Pinpoint the cell where the given text exists, returning its (X, Y) midpoint coordinate. 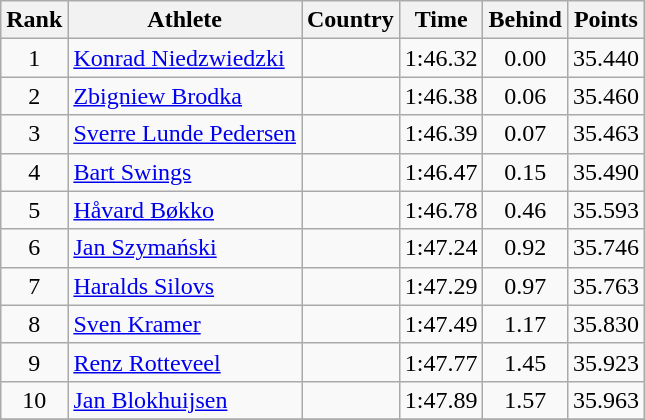
0.46 (525, 210)
35.923 (606, 362)
1 (34, 58)
1:47.77 (441, 362)
Jan Szymański (185, 248)
Sven Kramer (185, 324)
35.463 (606, 134)
Håvard Bøkko (185, 210)
1:46.38 (441, 96)
35.763 (606, 286)
9 (34, 362)
Time (441, 20)
1.45 (525, 362)
7 (34, 286)
Konrad Niedzwiedzki (185, 58)
35.460 (606, 96)
35.746 (606, 248)
Bart Swings (185, 172)
1.17 (525, 324)
Renz Rotteveel (185, 362)
35.830 (606, 324)
Haralds Silovs (185, 286)
1:46.78 (441, 210)
1:46.39 (441, 134)
1:47.89 (441, 400)
35.593 (606, 210)
8 (34, 324)
0.15 (525, 172)
3 (34, 134)
35.963 (606, 400)
35.440 (606, 58)
1:46.47 (441, 172)
0.92 (525, 248)
1:47.24 (441, 248)
1:46.32 (441, 58)
1.57 (525, 400)
Rank (34, 20)
5 (34, 210)
1:47.29 (441, 286)
Points (606, 20)
2 (34, 96)
0.00 (525, 58)
0.06 (525, 96)
Athlete (185, 20)
1:47.49 (441, 324)
Zbigniew Brodka (185, 96)
10 (34, 400)
0.07 (525, 134)
35.490 (606, 172)
4 (34, 172)
Behind (525, 20)
0.97 (525, 286)
Jan Blokhuijsen (185, 400)
6 (34, 248)
Country (351, 20)
Sverre Lunde Pedersen (185, 134)
